For the text-containing cell, return its midpoint in [x, y] coordinate format. 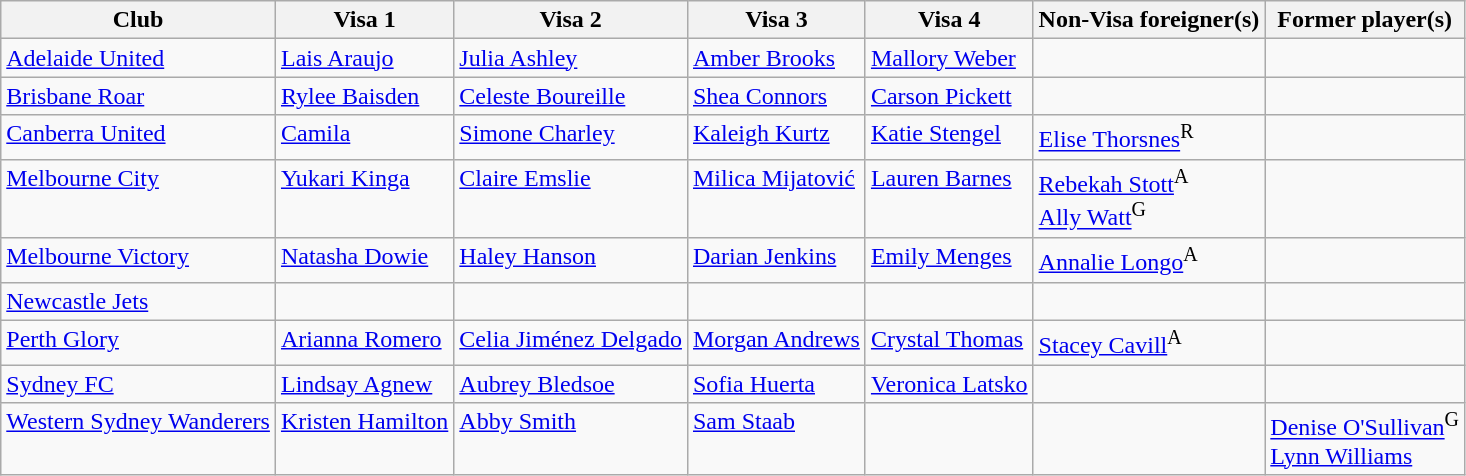
Shea Connors [776, 96]
Former player(s) [1365, 20]
Morgan Andrews [776, 342]
Emily Menges [949, 260]
Claire Emslie [571, 198]
Melbourne City [138, 198]
Lais Araujo [364, 58]
Carson Pickett [949, 96]
Celeste Boureille [571, 96]
Haley Hanson [571, 260]
Kristen Hamilton [364, 439]
Kaleigh Kurtz [776, 138]
Crystal Thomas [949, 342]
Melbourne Victory [138, 260]
Abby Smith [571, 439]
Camila [364, 138]
Newcastle Jets [138, 301]
Arianna Romero [364, 342]
Perth Glory [138, 342]
Visa 2 [571, 20]
Katie Stengel [949, 138]
Stacey CavillA [1149, 342]
Celia Jiménez Delgado [571, 342]
Non-Visa foreigner(s) [1149, 20]
Milica Mijatović [776, 198]
Adelaide United [138, 58]
Sofia Huerta [776, 384]
Visa 1 [364, 20]
Veronica Latsko [949, 384]
Lindsay Agnew [364, 384]
Julia Ashley [571, 58]
Canberra United [138, 138]
Club [138, 20]
Western Sydney Wanderers [138, 439]
Rebekah StottA Ally WattG [1149, 198]
Natasha Dowie [364, 260]
Amber Brooks [776, 58]
Brisbane Roar [138, 96]
Darian Jenkins [776, 260]
Aubrey Bledsoe [571, 384]
Visa 3 [776, 20]
Yukari Kinga [364, 198]
Visa 4 [949, 20]
Lauren Barnes [949, 198]
Simone Charley [571, 138]
Elise ThorsnesR [1149, 138]
Denise O'SullivanG Lynn Williams [1365, 439]
Annalie LongoA [1149, 260]
Sam Staab [776, 439]
Sydney FC [138, 384]
Rylee Baisden [364, 96]
Mallory Weber [949, 58]
